Capture the cell that displays the provided text and extract its (X, Y) central coordinate. 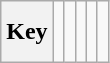
Key (27, 32)
